Determine the (X, Y) coordinate at the center of the cell enclosing the given text.  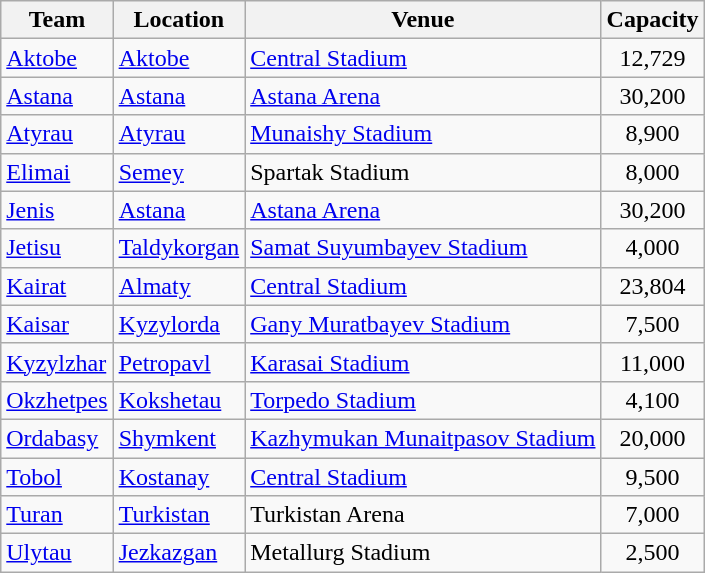
20,000 (652, 438)
Gany Muratbayev Stadium (423, 324)
23,804 (652, 286)
Jezkazgan (179, 553)
Ordabasy (57, 438)
4,000 (652, 248)
Torpedo Stadium (423, 400)
Taldykorgan (179, 248)
Elimai (57, 172)
Metallurg Stadium (423, 553)
Almaty (179, 286)
Location (179, 20)
Samat Suyumbayev Stadium (423, 248)
Kaisar (57, 324)
Kairat (57, 286)
Jenis (57, 210)
7,000 (652, 515)
8,000 (652, 172)
Shymkent (179, 438)
Karasai Stadium (423, 362)
7,500 (652, 324)
2,500 (652, 553)
Tobol (57, 477)
Ulytau (57, 553)
Okzhetpes (57, 400)
Turan (57, 515)
Venue (423, 20)
11,000 (652, 362)
Capacity (652, 20)
Turkistan Arena (423, 515)
9,500 (652, 477)
Jetisu (57, 248)
Kyzylzhar (57, 362)
Turkistan (179, 515)
Kyzylorda (179, 324)
Petropavl (179, 362)
12,729 (652, 58)
Kostanay (179, 477)
4,100 (652, 400)
8,900 (652, 134)
Munaishy Stadium (423, 134)
Kazhymukan Munaitpasov Stadium (423, 438)
Spartak Stadium (423, 172)
Team (57, 20)
Semey (179, 172)
Kokshetau (179, 400)
